Find where the given text appears and provide that cell's center as [X, Y] coordinate. 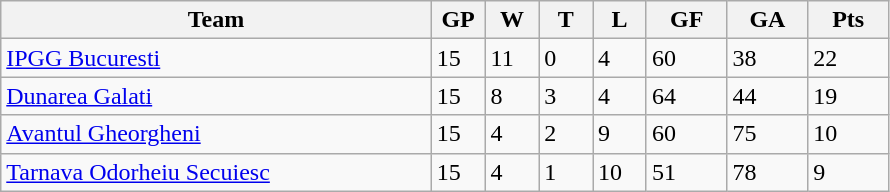
Pts [848, 20]
GP [458, 20]
38 [768, 58]
11 [512, 58]
2 [566, 134]
0 [566, 58]
W [512, 20]
78 [768, 172]
T [566, 20]
8 [512, 96]
19 [848, 96]
IPGG Bucuresti [216, 58]
GA [768, 20]
GF [686, 20]
Avantul Gheorgheni [216, 134]
Tarnava Odorheiu Secuiesc [216, 172]
Dunarea Galati [216, 96]
22 [848, 58]
Team [216, 20]
3 [566, 96]
1 [566, 172]
75 [768, 134]
51 [686, 172]
L [620, 20]
64 [686, 96]
44 [768, 96]
